Determine the [X, Y] coordinate at the center of the cell enclosing the given text.  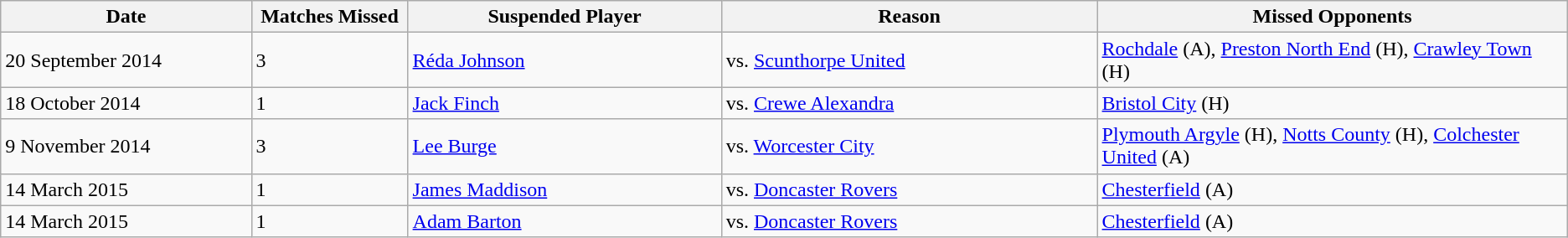
vs. Scunthorpe United [910, 60]
Matches Missed [330, 17]
Rochdale (A), Preston North End (H), Crawley Town (H) [1332, 60]
vs. Crewe Alexandra [910, 103]
Jack Finch [565, 103]
Adam Barton [565, 221]
Réda Johnson [565, 60]
Suspended Player [565, 17]
9 November 2014 [126, 146]
vs. Worcester City [910, 146]
18 October 2014 [126, 103]
Lee Burge [565, 146]
Date [126, 17]
James Maddison [565, 189]
Plymouth Argyle (H), Notts County (H), Colchester United (A) [1332, 146]
Missed Opponents [1332, 17]
Bristol City (H) [1332, 103]
Reason [910, 17]
20 September 2014 [126, 60]
